Determine the (X, Y) coordinate at the center of the cell enclosing the given text.  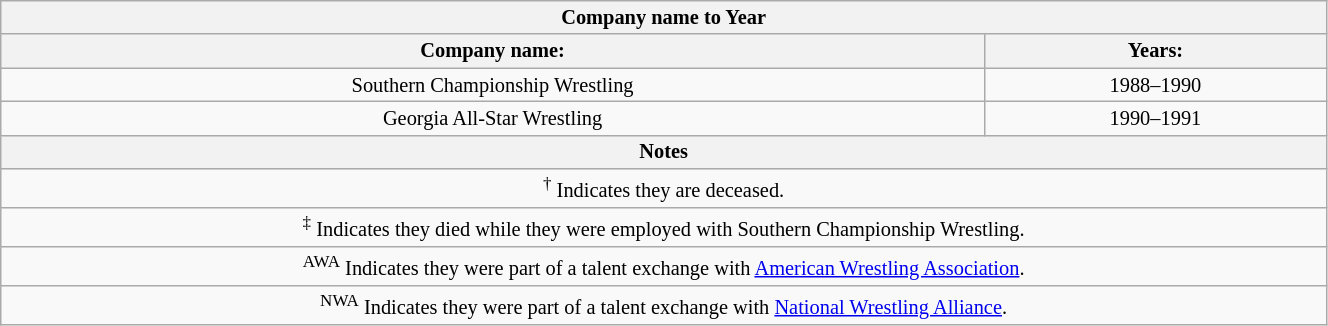
NWA Indicates they were part of a talent exchange with National Wrestling Alliance. (664, 304)
Georgia All-Star Wrestling (493, 118)
AWA Indicates they were part of a talent exchange with American Wrestling Association. (664, 266)
Southern Championship Wrestling (493, 85)
Company name to Year (664, 17)
‡ Indicates they died while they were employed with Southern Championship Wrestling. (664, 228)
1988–1990 (1155, 85)
Notes (664, 152)
1990–1991 (1155, 118)
Company name: (493, 51)
Years: (1155, 51)
† Indicates they are deceased. (664, 188)
